Provide the [x, y] coordinate of the cell's center where the given text is located.  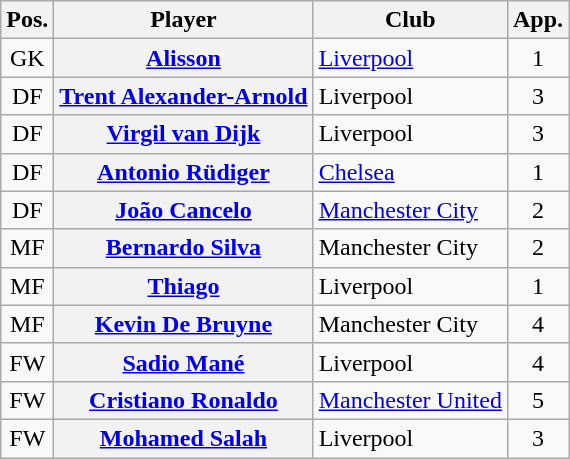
Bernardo Silva [184, 248]
GK [28, 58]
Trent Alexander-Arnold [184, 96]
Sadio Mané [184, 362]
Alisson [184, 58]
Antonio Rüdiger [184, 172]
Manchester United [410, 400]
Virgil van Dijk [184, 134]
Thiago [184, 286]
Player [184, 20]
Mohamed Salah [184, 438]
Chelsea [410, 172]
Kevin De Bruyne [184, 324]
5 [538, 400]
Pos. [28, 20]
Club [410, 20]
Cristiano Ronaldo [184, 400]
João Cancelo [184, 210]
App. [538, 20]
